Return [X, Y] of the center of cell containing provided text 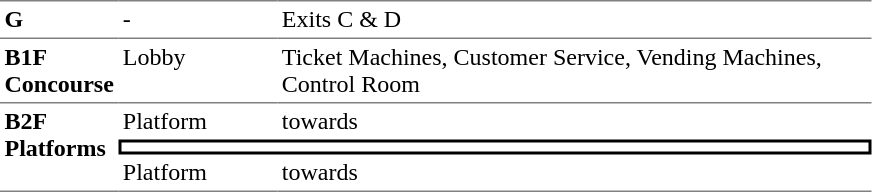
G [59, 19]
Exits C & D [574, 19]
- [198, 19]
Ticket Machines, Customer Service, Vending Machines, Control Room [574, 71]
B2FPlatforms [59, 148]
B1FConcourse [59, 71]
Lobby [198, 71]
